Provide the [x, y] coordinate of the cell's center where the given text is located.  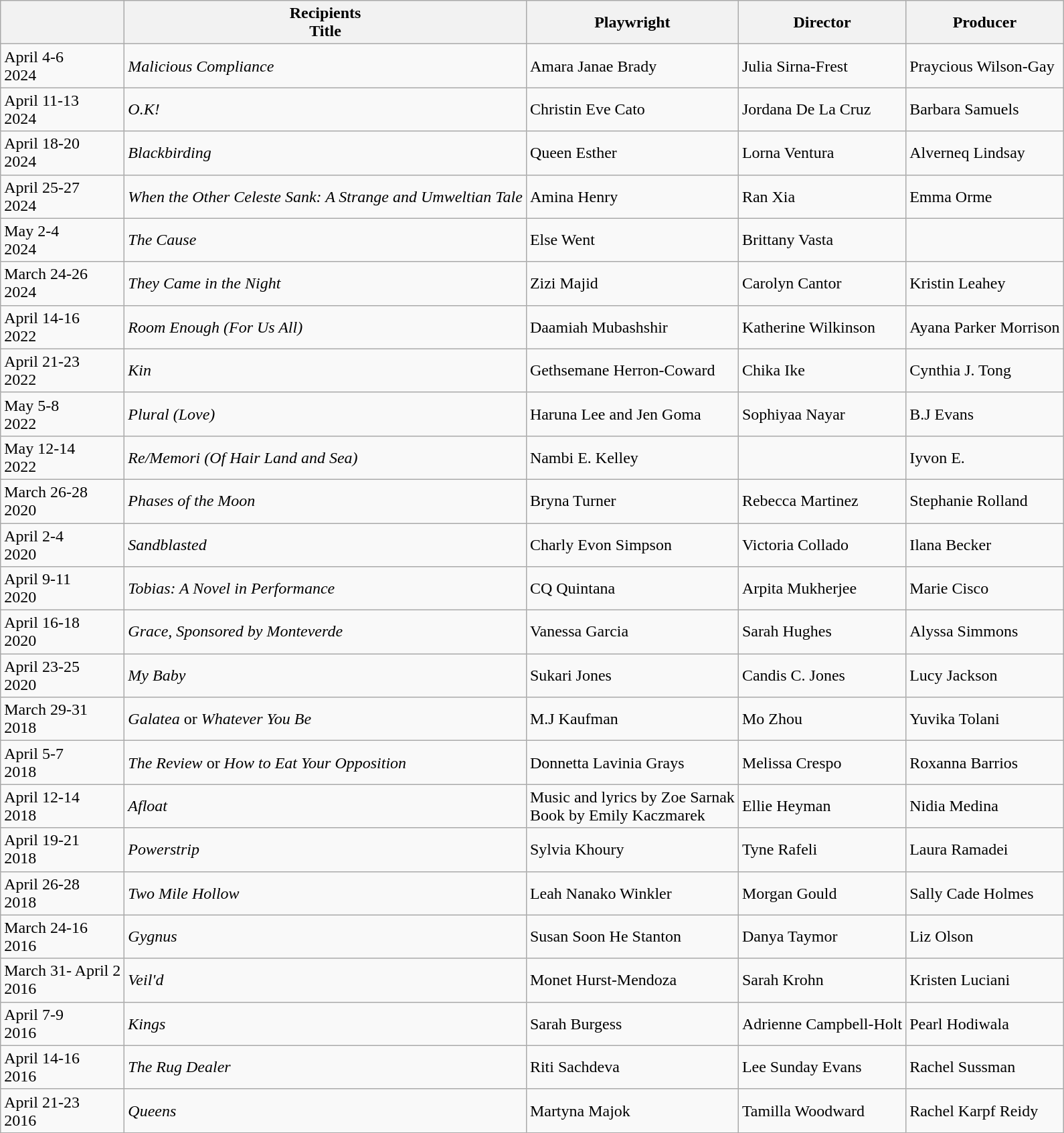
April 14-162022 [63, 327]
Alyssa Simmons [985, 632]
My Baby [325, 676]
Queen Esther [632, 153]
Liz Olson [985, 937]
Donnetta Lavinia Grays [632, 763]
Gygnus [325, 937]
The Cause [325, 240]
Ellie Heyman [822, 806]
March 29-312018 [63, 719]
Adrienne Campbell-Holt [822, 1024]
Sarah Hughes [822, 632]
Veil'd [325, 980]
Sally Cade Holmes [985, 893]
Martyna Majok [632, 1111]
April 26-282018 [63, 893]
Mo Zhou [822, 719]
April 7-92016 [63, 1024]
Ran Xia [822, 197]
April 21-232016 [63, 1111]
Melissa Crespo [822, 763]
Susan Soon He Stanton [632, 937]
Zizi Majid [632, 284]
Victoria Collado [822, 545]
Iyvon E. [985, 458]
Queens [325, 1111]
Malicious Compliance [325, 66]
April 12-142018 [63, 806]
Director [822, 23]
Leah Nanako Winkler [632, 893]
March 31- April 22016 [63, 980]
Rachel Karpf Reidy [985, 1111]
Chika Ike [822, 371]
Tyne Rafeli [822, 850]
Candis C. Jones [822, 676]
Producer [985, 23]
CQ Quintana [632, 589]
Plural (Love) [325, 414]
Ayana Parker Morrison [985, 327]
March 24-262024 [63, 284]
April 18-202024 [63, 153]
Playwright [632, 23]
The Review or How to Eat Your Opposition [325, 763]
Grace, Sponsored by Monteverde [325, 632]
Ilana Becker [985, 545]
Daamiah Mubashshir [632, 327]
Laura Ramadei [985, 850]
Barbara Samuels [985, 110]
Praycious Wilson-Gay [985, 66]
April 21-232022 [63, 371]
April 5-72018 [63, 763]
May 12-142022 [63, 458]
Katherine Wilkinson [822, 327]
Sylvia Khoury [632, 850]
March 24-162016 [63, 937]
Lee Sunday Evans [822, 1067]
April 25-272024 [63, 197]
Vanessa Garcia [632, 632]
Carolyn Cantor [822, 284]
They Came in the Night [325, 284]
April 9-112020 [63, 589]
Gethsemane Herron-Coward [632, 371]
Galatea or Whatever You Be [325, 719]
Marie Cisco [985, 589]
Julia Sirna-Frest [822, 66]
Nidia Medina [985, 806]
Two Mile Hollow [325, 893]
Kin [325, 371]
Riti Sachdeva [632, 1067]
April 23-252020 [63, 676]
Haruna Lee and Jen Goma [632, 414]
M.J Kaufman [632, 719]
Jordana De La Cruz [822, 110]
Monet Hurst-Mendoza [632, 980]
Sarah Krohn [822, 980]
April 2-42020 [63, 545]
April 19-212018 [63, 850]
Kings [325, 1024]
Powerstrip [325, 850]
Sophiyaa Nayar [822, 414]
Re/Memori (Of Hair Land and Sea) [325, 458]
Nambi E. Kelley [632, 458]
O.K! [325, 110]
Blackbirding [325, 153]
When the Other Celeste Sank: A Strange and Umweltian Tale [325, 197]
Tobias: A Novel in Performance [325, 589]
Kristen Luciani [985, 980]
Bryna Turner [632, 501]
Rebecca Martinez [822, 501]
Morgan Gould [822, 893]
Lorna Ventura [822, 153]
Sukari Jones [632, 676]
Amina Henry [632, 197]
Kristin Leahey [985, 284]
April 14-162016 [63, 1067]
Lucy Jackson [985, 676]
The Rug Dealer [325, 1067]
B.J Evans [985, 414]
Emma Orme [985, 197]
Tamilla Woodward [822, 1111]
Sarah Burgess [632, 1024]
Roxanna Barrios [985, 763]
Sandblasted [325, 545]
Pearl Hodiwala [985, 1024]
May 2-42024 [63, 240]
Amara Janae Brady [632, 66]
Arpita Mukherjee [822, 589]
Brittany Vasta [822, 240]
RecipientsTitle [325, 23]
Room Enough (For Us All) [325, 327]
April 11-132024 [63, 110]
Charly Evon Simpson [632, 545]
Music and lyrics by Zoe SarnakBook by Emily Kaczmarek [632, 806]
Cynthia J. Tong [985, 371]
Danya Taymor [822, 937]
March 26-282020 [63, 501]
April 4-62024 [63, 66]
Else Went [632, 240]
Afloat [325, 806]
May 5-82022 [63, 414]
Yuvika Tolani [985, 719]
April 16-182020 [63, 632]
Phases of the Moon [325, 501]
Rachel Sussman [985, 1067]
Christin Eve Cato [632, 110]
Alverneq Lindsay [985, 153]
Stephanie Rolland [985, 501]
